Find where the given text appears and provide that cell's center as (x, y) coordinate. 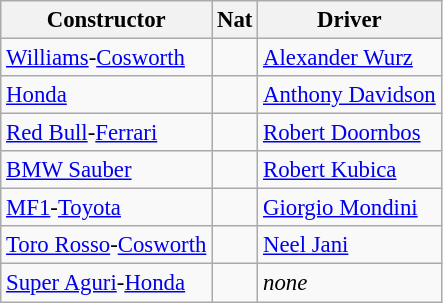
Giorgio Mondini (350, 208)
Constructor (106, 20)
Honda (106, 95)
Driver (350, 20)
MF1-Toyota (106, 208)
Super Aguri-Honda (106, 283)
Nat (235, 20)
Neel Jani (350, 245)
Red Bull-Ferrari (106, 133)
Williams-Cosworth (106, 58)
Anthony Davidson (350, 95)
Robert Kubica (350, 170)
none (350, 283)
Alexander Wurz (350, 58)
Toro Rosso-Cosworth (106, 245)
Robert Doornbos (350, 133)
BMW Sauber (106, 170)
